Capture the cell that displays the provided text and extract its (x, y) central coordinate. 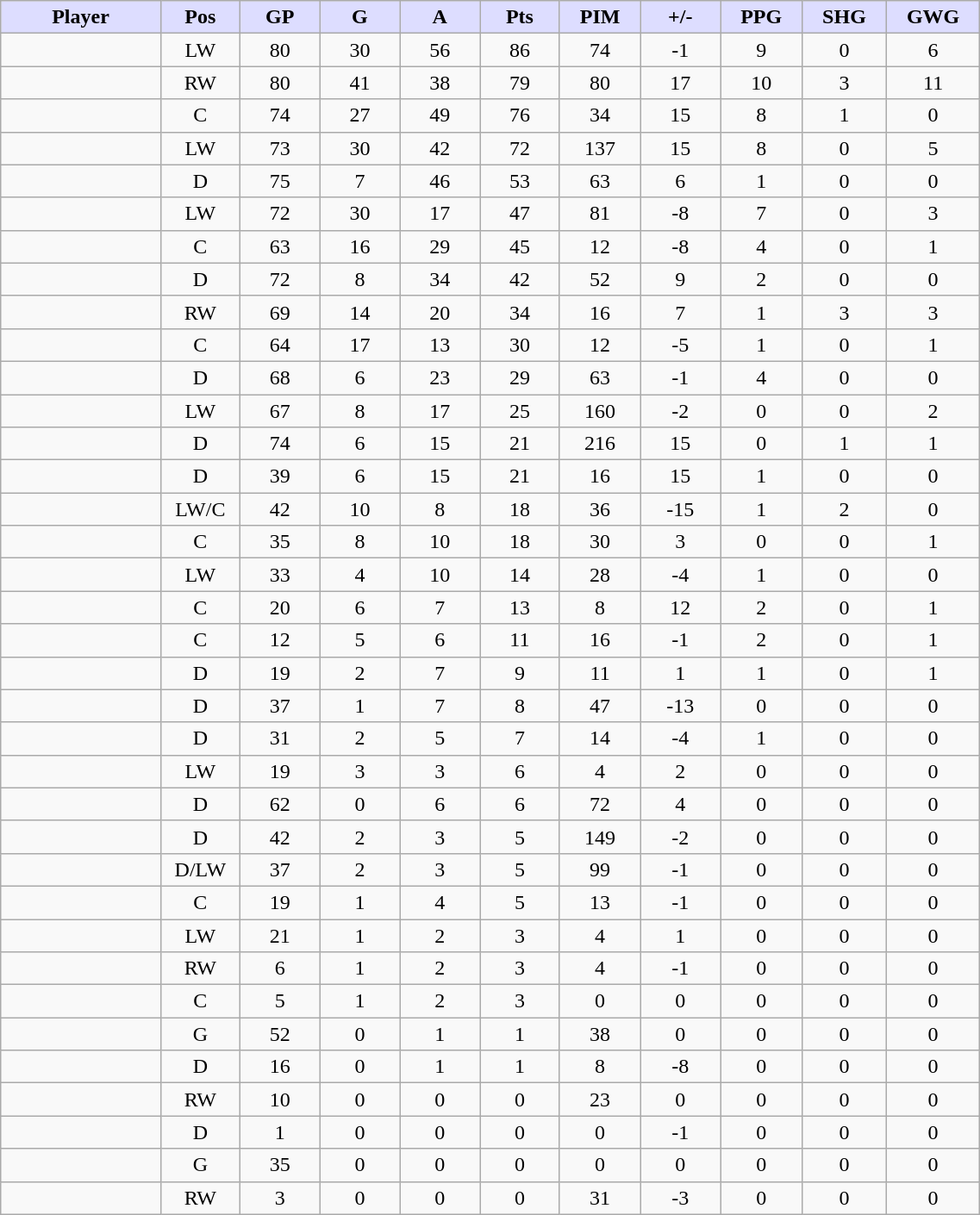
Pos (200, 17)
-5 (681, 345)
SHG (845, 17)
-13 (681, 706)
99 (600, 869)
49 (440, 115)
36 (600, 509)
73 (279, 148)
Pts (521, 17)
-15 (681, 509)
33 (279, 575)
86 (521, 50)
+/- (681, 17)
64 (279, 345)
137 (600, 148)
67 (279, 411)
GWG (933, 17)
53 (521, 181)
28 (600, 575)
27 (360, 115)
-3 (681, 1198)
76 (521, 115)
62 (279, 804)
PPG (762, 17)
LW/C (200, 509)
GP (279, 17)
41 (360, 83)
81 (600, 214)
45 (521, 246)
56 (440, 50)
Player (81, 17)
A (440, 17)
149 (600, 837)
68 (279, 377)
25 (521, 411)
PIM (600, 17)
46 (440, 181)
D/LW (200, 869)
160 (600, 411)
216 (600, 444)
69 (279, 312)
79 (521, 83)
75 (279, 181)
39 (279, 477)
